Output the [x, y] coordinate of the center of the cell containing the given text.  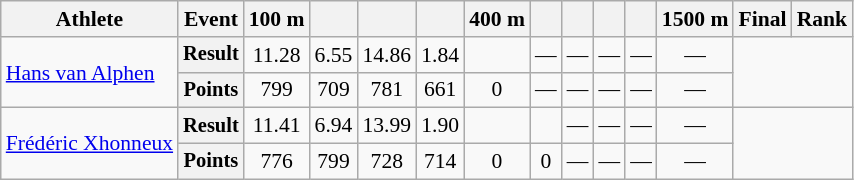
728 [386, 162]
714 [440, 162]
100 m [277, 19]
Frédéric Xhonneux [90, 144]
709 [334, 90]
6.55 [334, 55]
1.84 [440, 55]
Final [762, 19]
781 [386, 90]
1500 m [696, 19]
400 m [497, 19]
6.94 [334, 126]
11.28 [277, 55]
776 [277, 162]
11.41 [277, 126]
1.90 [440, 126]
Event [211, 19]
Hans van Alphen [90, 72]
14.86 [386, 55]
661 [440, 90]
Rank [822, 19]
Athlete [90, 19]
13.99 [386, 126]
